Return the (x, y) coordinate for the center point of the cell that contains the specified text.  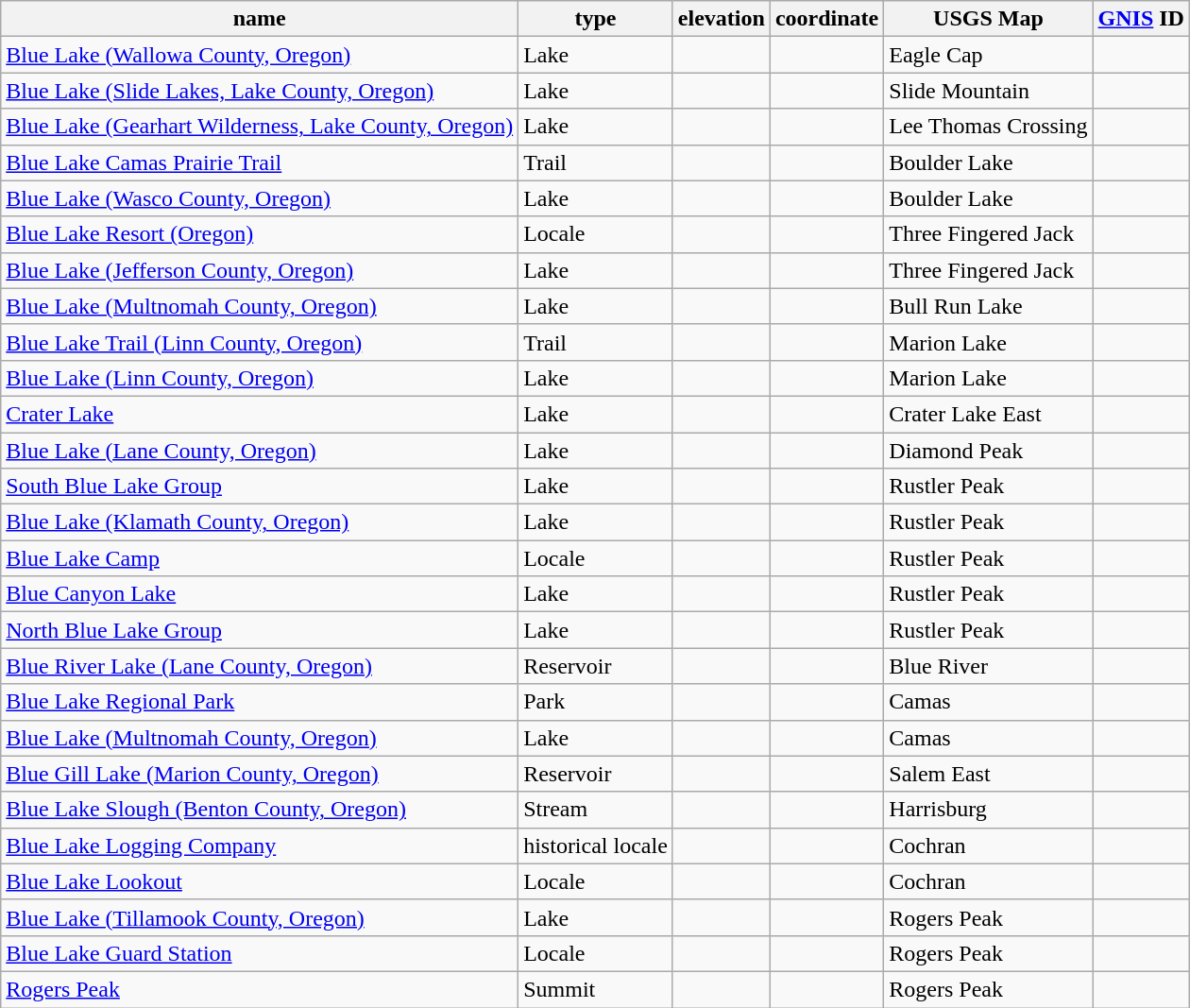
USGS Map (988, 19)
Blue Lake Trail (Linn County, Oregon) (260, 342)
Blue Gill Lake (Marion County, Oregon) (260, 774)
Blue Lake (Klamath County, Oregon) (260, 522)
Park (596, 702)
Blue Lake (Wasco County, Oregon) (260, 198)
Crater Lake (260, 414)
Blue River (988, 666)
Blue Lake Camas Prairie Trail (260, 162)
Blue Lake Slough (Benton County, Oregon) (260, 810)
Blue Lake (Gearhart Wilderness, Lake County, Oregon) (260, 127)
Blue Lake Regional Park (260, 702)
Blue Lake (Wallowa County, Oregon) (260, 55)
Stream (596, 810)
Blue Lake Lookout (260, 881)
Blue Lake (Slide Lakes, Lake County, Oregon) (260, 91)
Eagle Cap (988, 55)
Crater Lake East (988, 414)
Blue Lake (Lane County, Oregon) (260, 451)
South Blue Lake Group (260, 487)
Blue Lake (Linn County, Oregon) (260, 378)
GNIS ID (1141, 19)
Blue Lake (Jefferson County, Oregon) (260, 270)
name (260, 19)
Blue Canyon Lake (260, 594)
elevation (722, 19)
Slide Mountain (988, 91)
Blue River Lake (Lane County, Oregon) (260, 666)
Blue Lake Resort (Oregon) (260, 234)
coordinate (826, 19)
Lee Thomas Crossing (988, 127)
Harrisburg (988, 810)
Blue Lake Guard Station (260, 953)
Blue Lake Logging Company (260, 846)
North Blue Lake Group (260, 630)
Diamond Peak (988, 451)
Blue Lake Camp (260, 558)
Blue Lake (Tillamook County, Oregon) (260, 917)
Summit (596, 989)
historical locale (596, 846)
type (596, 19)
Salem East (988, 774)
Bull Run Lake (988, 306)
